Return (X, Y) of the center of cell containing provided text 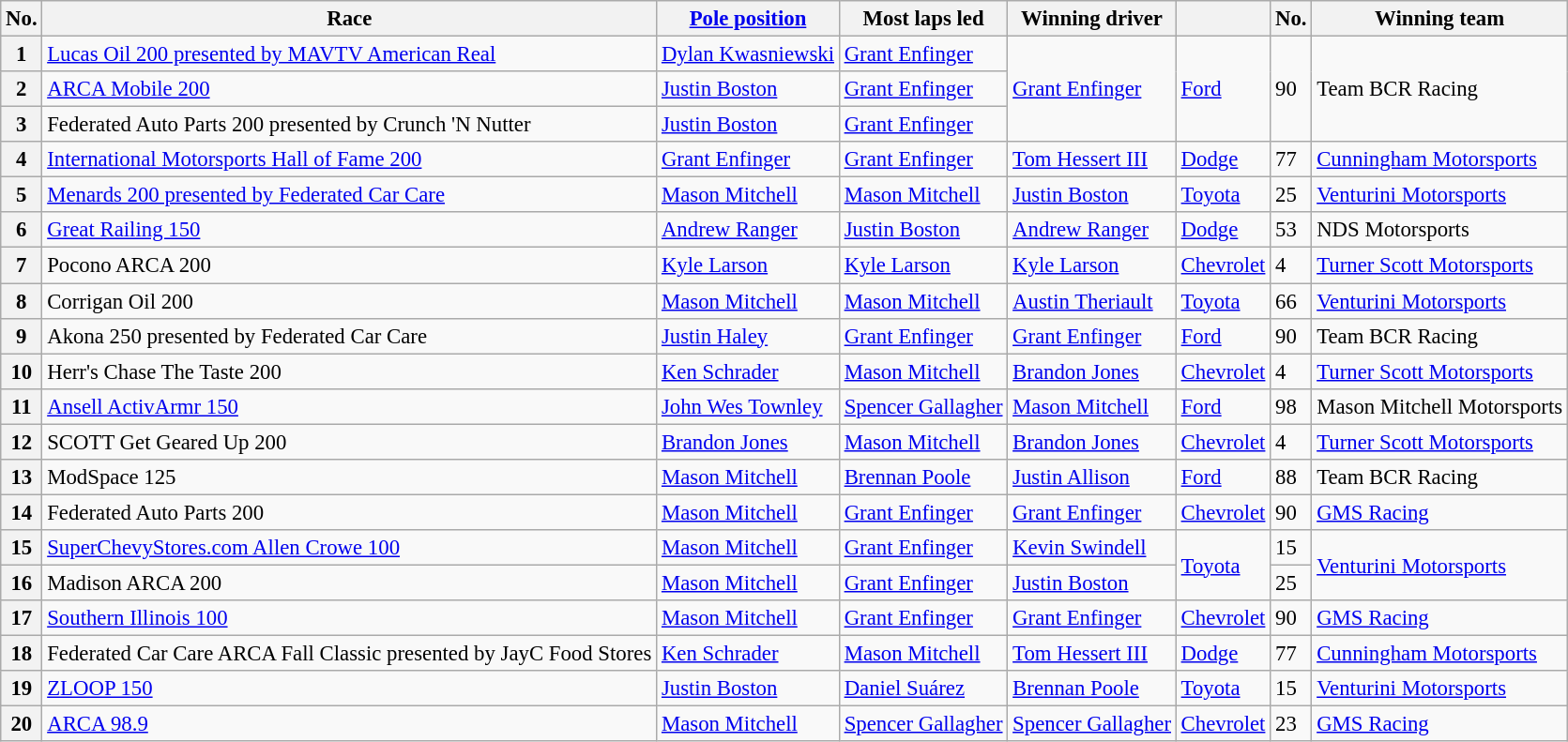
Daniel Suárez (923, 689)
Justin Allison (1092, 477)
Ansell ActivArmr 150 (349, 406)
Corrigan Oil 200 (349, 301)
53 (1291, 230)
Federated Auto Parts 200 presented by Crunch 'N Nutter (349, 125)
1 (22, 54)
11 (22, 406)
Winning team (1439, 19)
Lucas Oil 200 presented by MAVTV American Real (349, 54)
17 (22, 618)
John Wes Townley (749, 406)
Race (349, 19)
Southern Illinois 100 (349, 618)
Justin Haley (749, 336)
Dylan Kwasniewski (749, 54)
Federated Car Care ARCA Fall Classic presented by JayC Food Stores (349, 654)
ZLOOP 150 (349, 689)
20 (22, 724)
8 (22, 301)
2 (22, 89)
Menards 200 presented by Federated Car Care (349, 195)
14 (22, 512)
Mason Mitchell Motorsports (1439, 406)
5 (22, 195)
ARCA 98.9 (349, 724)
12 (22, 442)
6 (22, 230)
66 (1291, 301)
SCOTT Get Geared Up 200 (349, 442)
7 (22, 265)
10 (22, 371)
Most laps led (923, 19)
Akona 250 presented by Federated Car Care (349, 336)
NDS Motorsports (1439, 230)
Herr's Chase The Taste 200 (349, 371)
19 (22, 689)
Kevin Swindell (1092, 548)
Austin Theriault (1092, 301)
3 (22, 125)
ModSpace 125 (349, 477)
88 (1291, 477)
98 (1291, 406)
ARCA Mobile 200 (349, 89)
Federated Auto Parts 200 (349, 512)
Madison ARCA 200 (349, 583)
16 (22, 583)
13 (22, 477)
9 (22, 336)
Great Railing 150 (349, 230)
SuperChevyStores.com Allen Crowe 100 (349, 548)
Winning driver (1092, 19)
Pocono ARCA 200 (349, 265)
18 (22, 654)
Pole position (749, 19)
23 (1291, 724)
International Motorsports Hall of Fame 200 (349, 159)
